Extract the (X, Y) coordinate from the center of the cell holding the provided text.  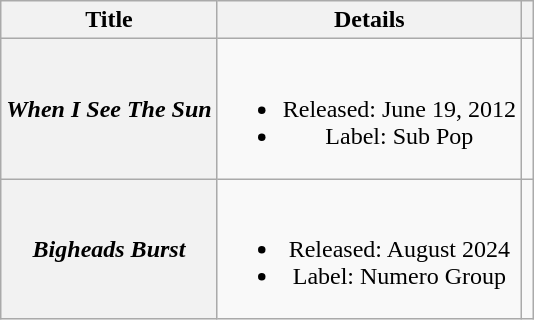
When I See The Sun (109, 109)
Title (109, 20)
Released: August 2024Label: Numero Group (369, 249)
Released: June 19, 2012Label: Sub Pop (369, 109)
Details (369, 20)
Bigheads Burst (109, 249)
